Output the (X, Y) coordinate of the center of the cell containing the given text.  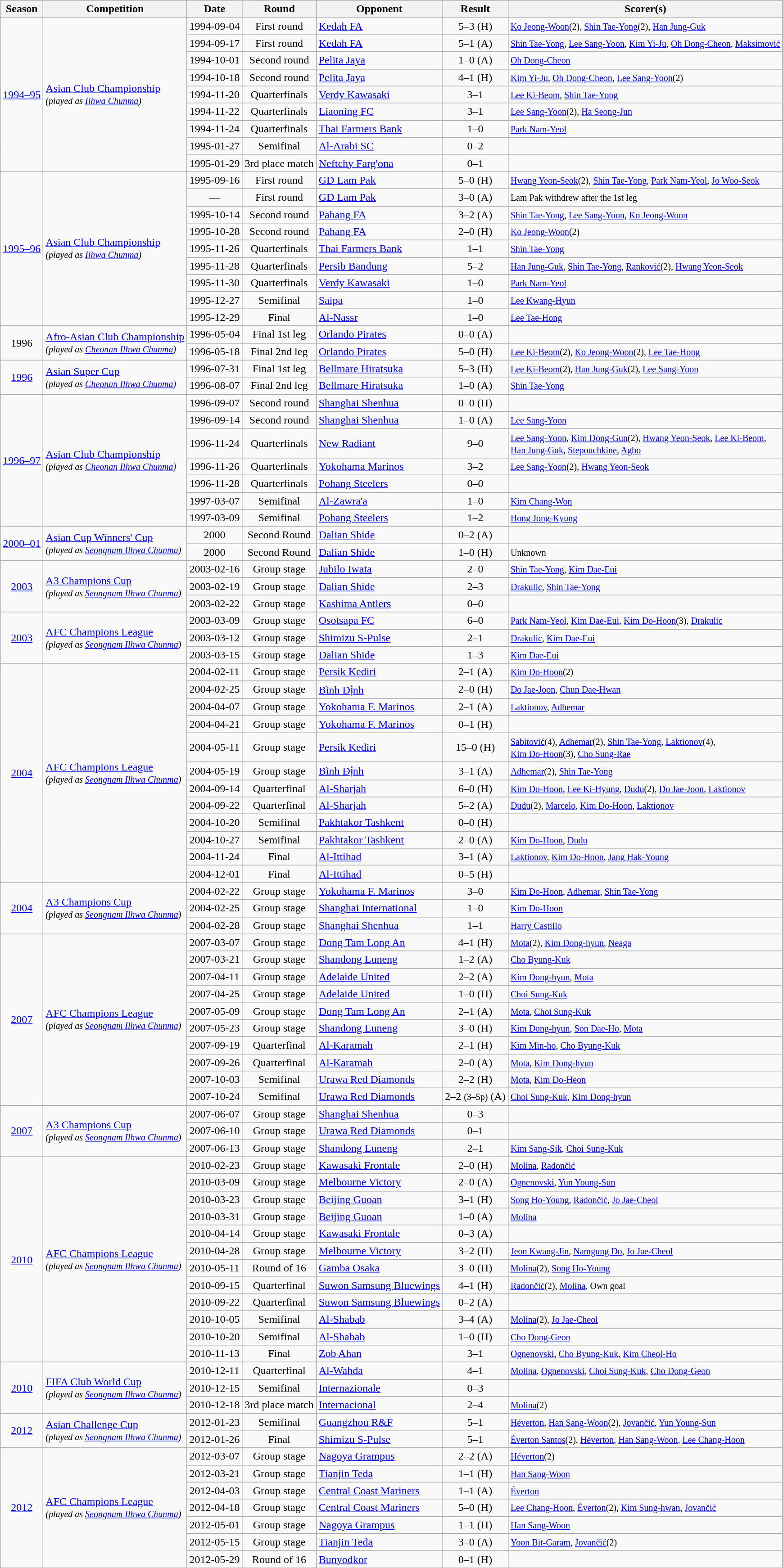
Afro-Asian Club Championship(played as Cheonan Ilhwa Chunma) (115, 343)
Héverton, Han Sang-Woon(2), Jovančić, Yun Young-Sun (645, 1422)
Adhemar(2), Shin Tae-Yong (645, 771)
Bunyodkor (379, 1559)
0–5 (H) (475, 874)
1995-12-29 (214, 317)
Mota, Kim Do-Heon (645, 1080)
4–1 (475, 1371)
Al-Nassr (379, 317)
2012-04-18 (214, 1508)
Neftchy Farg'ona (379, 163)
Kim Dong-hyun, Son Dae-Ho, Mota (645, 1028)
1994-10-18 (214, 77)
Opponent (379, 9)
1995–96 (22, 248)
Kim Do-Hoon (645, 908)
2012-03-07 (214, 1456)
Harry Castillo (645, 925)
Drakulic, Shin Tae-Yong (645, 586)
2007-09-19 (214, 1045)
1996–97 (22, 460)
2010-09-22 (214, 1302)
Scorer(s) (645, 9)
Sabitović(4), Adhemar(2), Shin Tae-Yong, Laktionov(4), Kim Do-Hoon(3), Cho Sung-Rae (645, 747)
Shin Tae-Yong, Kim Dae-Eui (645, 569)
2004-02-22 (214, 891)
2003-03-15 (214, 655)
2010-02-23 (214, 1165)
1997-03-07 (214, 501)
2–2 (3–5p) (A) (475, 1097)
Ognenovski, Yun Young-Sun (645, 1182)
1995-01-27 (214, 146)
Gamba Osaka (379, 1268)
— (214, 197)
Molina(2), Song Ho-Young (645, 1268)
Date (214, 9)
1996-08-07 (214, 386)
Osotsapa FC (379, 621)
Shanghai International (379, 908)
2003-02-19 (214, 586)
2012-03-21 (214, 1473)
6–0 (H) (475, 788)
Park Nam-Yeol, Kim Dae-Eui, Kim Do-Hoon(3), Drakulic (645, 621)
Guangzhou R&F (379, 1422)
3–2 (H) (475, 1251)
3–1 (H) (475, 1199)
Kim Min-ho, Cho Byung-Kuk (645, 1045)
2007-06-07 (214, 1114)
1996-05-18 (214, 351)
Shin Tae-Yong, Lee Sang-Yoon, Kim Yi-Ju, Oh Dong-Cheon, Maksimović (645, 43)
3–0 (475, 891)
Mota, Choi Sung-Kuk (645, 1011)
Kim Yi-Ju, Oh Dong-Cheon, Lee Sang-Yoon(2) (645, 77)
Kim Do-Hoon, Dudu (645, 840)
Cho Byung-Kuk (645, 960)
Mota(2), Kim Dong-hyun, Neaga (645, 942)
New Radiant (379, 443)
1995-12-27 (214, 300)
2010-03-23 (214, 1199)
2004-09-14 (214, 788)
9–0 (475, 443)
Oh Dong-Cheon (645, 60)
Lee Tae-Hong (645, 317)
2010-10-20 (214, 1336)
1996-09-07 (214, 403)
2010-03-31 (214, 1217)
15–0 (H) (475, 747)
Lee Ki-Beom(2), Han Jung-Guk(2), Lee Sang-Yoon (645, 369)
1997-03-09 (214, 518)
Éverton Santos(2), Héverton, Han Sang-Woon, Lee Chang-Hoon (645, 1439)
Jeon Kwang-Jin, Namgung Do, Jo Jae-Cheol (645, 1251)
1995-11-28 (214, 266)
Competition (115, 9)
2003-03-09 (214, 621)
Drakulic, Kim Dae-Eui (645, 638)
2–2 (H) (475, 1080)
1994-09-17 (214, 43)
2004-10-20 (214, 823)
Liaoning FC (379, 112)
1996-11-26 (214, 466)
2010-09-15 (214, 1285)
2–4 (475, 1405)
1996-05-04 (214, 334)
Choi Sung-Kuk, Kim Dong-hyun (645, 1097)
Lee Sang-Yoon (645, 420)
2004-09-22 (214, 806)
Hong Jong-Kyung (645, 518)
2004-05-19 (214, 771)
Internacional (379, 1405)
5–2 (A) (475, 806)
1–3 (475, 655)
1994-11-24 (214, 129)
Molina, Ognenovski, Choi Sung-Kuk, Cho Dong-Geon (645, 1371)
Kim Chang-Won (645, 501)
2003-02-22 (214, 604)
2010-12-11 (214, 1371)
2007-10-24 (214, 1097)
Radončić(2), Molina, Own goal (645, 1285)
Kashima Antlers (379, 604)
2012-05-29 (214, 1559)
Kim Do-Hoon, Lee Ki-Hyung, Dudu(2), Do Jae-Joon, Laktionov (645, 788)
Lee Chang-Hoon, Éverton(2), Kim Sung-hwan, Jovančić (645, 1508)
Kim Do-Hoon, Adhemar, Shin Tae-Yong (645, 891)
Lam Pak withdrew after the 1st leg (645, 197)
2012-01-26 (214, 1439)
2010-12-18 (214, 1405)
2004-11-24 (214, 857)
Laktionov, Kim Do-Hoon, Jang Hak-Young (645, 857)
Ognenovski, Cho Byung-Kuk, Kim Cheol-Ho (645, 1354)
1994-09-04 (214, 26)
2007-06-10 (214, 1131)
2007-05-23 (214, 1028)
2007-04-25 (214, 994)
Kim Sang-Sik, Choi Sung-Kuk (645, 1148)
Ko Jeong-Woon(2), Shin Tae-Yong(2), Han Jung-Guk (645, 26)
1994-11-22 (214, 112)
5–1 (A) (475, 43)
Kim Dong-hyun, Mota (645, 977)
1996-11-28 (214, 483)
2–3 (475, 586)
Choi Sung-Kuk (645, 994)
2010-03-09 (214, 1182)
Yoon Bit-Garam, Jovančić(2) (645, 1542)
1994-10-01 (214, 60)
Kim Dae-Eui (645, 655)
2012-05-01 (214, 1525)
2010-04-28 (214, 1251)
2000–01 (22, 544)
6–0 (475, 621)
Éverton (645, 1491)
Do Jae-Joon, Chun Dae-Hwan (645, 689)
Unknown (645, 552)
Jubilo Iwata (379, 569)
0–3 (A) (475, 1234)
Al-Zawra'a (379, 501)
Molina(2) (645, 1405)
2004-05-11 (214, 747)
3–4 (A) (475, 1319)
1994–95 (22, 95)
Lee Sang-Yoon, Kim Dong-Gun(2), Hwang Yeon-Seok, Lee Ki-Beom, Han Jung-Guk, Stepouchkine, Agbo (645, 443)
Ko Jeong-Woon(2) (645, 232)
Song Ho-Young, Radončić, Jo Jae-Cheol (645, 1199)
Lee Ki-Beom, Shin Tae-Yong (645, 95)
Shin Tae-Yong, Lee Sang-Yoon, Ko Jeong-Woon (645, 215)
Al-Arabi SC (379, 146)
Asian Cup Winners' Cup(played as Seongnam Ilhwa Chunma) (115, 544)
Dudu(2), Marcelo, Kim Do-Hoon, Laktionov (645, 806)
2004-04-07 (214, 707)
2010-10-05 (214, 1319)
1995-11-26 (214, 249)
Al-Wahda (379, 1371)
1996-11-24 (214, 443)
1994-11-20 (214, 95)
5–2 (475, 266)
2007-06-13 (214, 1148)
3–2 (A) (475, 215)
2007-10-03 (214, 1080)
2004-04-21 (214, 724)
2007-03-07 (214, 942)
Cho Dong-Geon (645, 1336)
Lee Kwang-Hyun (645, 300)
Result (475, 9)
2–1 (H) (475, 1045)
2007-03-21 (214, 960)
2003-02-16 (214, 569)
Héverton(2) (645, 1456)
Internazionale (379, 1388)
1996-07-31 (214, 369)
2004-12-01 (214, 874)
Molina (645, 1217)
Asian Club Championship(played as Cheonan Ilhwa Chunma) (115, 460)
Asian Super Cup(played as Cheonan Ilhwa Chunma) (115, 377)
2004-02-28 (214, 925)
2010-04-14 (214, 1234)
Zob Ahan (379, 1354)
2004-02-11 (214, 672)
1–2 (475, 518)
Asian Challenge Cup(played as Seongnam Ilhwa Chunma) (115, 1431)
2003-03-12 (214, 638)
1995-10-14 (214, 215)
Molina(2), Jo Jae-Cheol (645, 1319)
1–2 (A) (475, 960)
Molina, Radončić (645, 1165)
2012-04-03 (214, 1491)
1995-11-30 (214, 283)
Season (22, 9)
Yokohama Marinos (379, 466)
1995-10-28 (214, 232)
2010-12-15 (214, 1388)
Lee Sang-Yoon(2), Hwang Yeon-Seok (645, 466)
FIFA Club World Cup(played as Seongnam Ilhwa Chunma) (115, 1388)
2012-01-23 (214, 1422)
0–0 (A) (475, 334)
Mota, Kim Dong-hyun (645, 1063)
Saipa (379, 300)
2–0 (475, 569)
Hwang Yeon-Seok(2), Shin Tae-Yong, Park Nam-Yeol, Jo Woo-Seok (645, 180)
0–2 (475, 146)
Persib Bandung (379, 266)
1996-09-14 (214, 420)
2012-05-15 (214, 1542)
2007-05-09 (214, 1011)
1995-01-29 (214, 163)
Han Jung-Guk, Shin Tae-Yong, Ranković(2), Hwang Yeon-Seok (645, 266)
Laktionov, Adhemar (645, 707)
2010-05-11 (214, 1268)
2007-04-11 (214, 977)
3–2 (475, 466)
2007-09-26 (214, 1063)
1995-09-16 (214, 180)
Lee Ki-Beom(2), Ko Jeong-Woon(2), Lee Tae-Hong (645, 351)
Round (279, 9)
Kim Do-Hoon(2) (645, 672)
2010-11-13 (214, 1354)
2004-10-27 (214, 840)
1–1 (A) (475, 1491)
Lee Sang-Yoon(2), Ha Seong-Jun (645, 112)
